Scan for the cell matching the given text and deliver its [X, Y] coordinate at center. 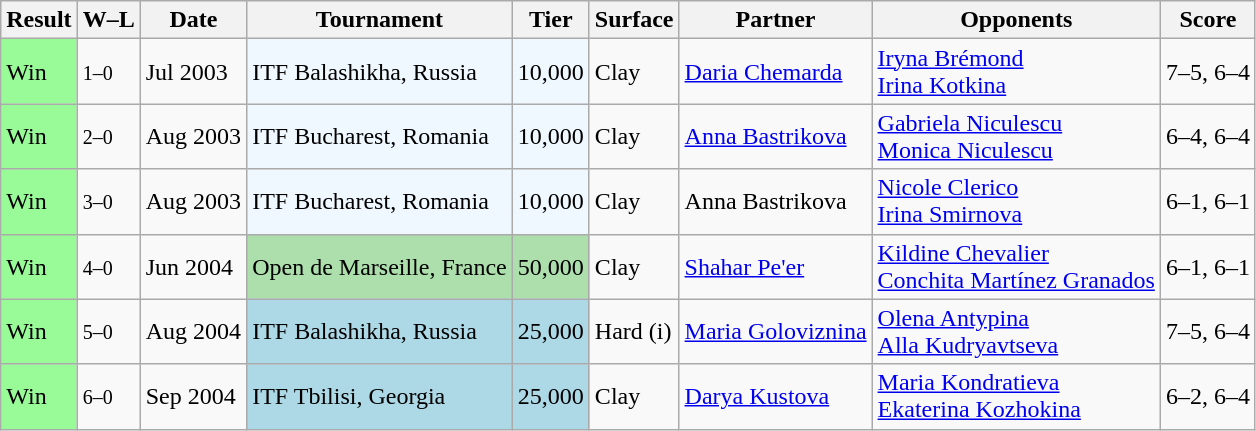
Iryna Brémond Irina Kotkina [1016, 72]
Surface [634, 20]
Score [1208, 20]
Daria Chemarda [776, 72]
Gabriela Niculescu Monica Niculescu [1016, 136]
Aug 2004 [193, 332]
Maria Goloviznina [776, 332]
Nicole Clerico Irina Smirnova [1016, 202]
Open de Marseille, France [380, 266]
50,000 [550, 266]
Partner [776, 20]
ITF Tbilisi, Georgia [380, 396]
Tournament [380, 20]
Olena Antypina Alla Kudryavtseva [1016, 332]
Opponents [1016, 20]
Jul 2003 [193, 72]
Jun 2004 [193, 266]
W–L [108, 20]
Maria Kondratieva Ekaterina Kozhokina [1016, 396]
Tier [550, 20]
Darya Kustova [776, 396]
6–2, 6–4 [1208, 396]
6–4, 6–4 [1208, 136]
Date [193, 20]
Result [39, 20]
5–0 [108, 332]
Shahar Pe'er [776, 266]
4–0 [108, 266]
2–0 [108, 136]
1–0 [108, 72]
Hard (i) [634, 332]
3–0 [108, 202]
6–0 [108, 396]
Kildine Chevalier Conchita Martínez Granados [1016, 266]
Sep 2004 [193, 396]
